From the cell containing the given text, extract its center point as (X, Y) coordinate. 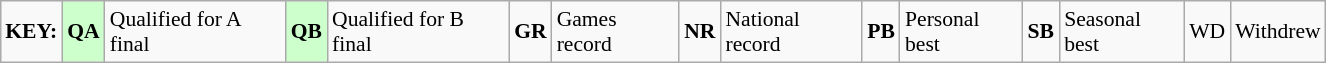
NR (700, 32)
GR (530, 32)
Games record (616, 32)
PB (881, 32)
KEY: (31, 32)
QA (84, 32)
Seasonal best (1122, 32)
Qualified for B final (418, 32)
Withdrew (1278, 32)
National record (791, 32)
Personal best (962, 32)
WD (1207, 32)
QB (306, 32)
SB (1042, 32)
Qualified for A final (196, 32)
